Identify which cell holds the provided text, then report its (x, y) central coordinate. 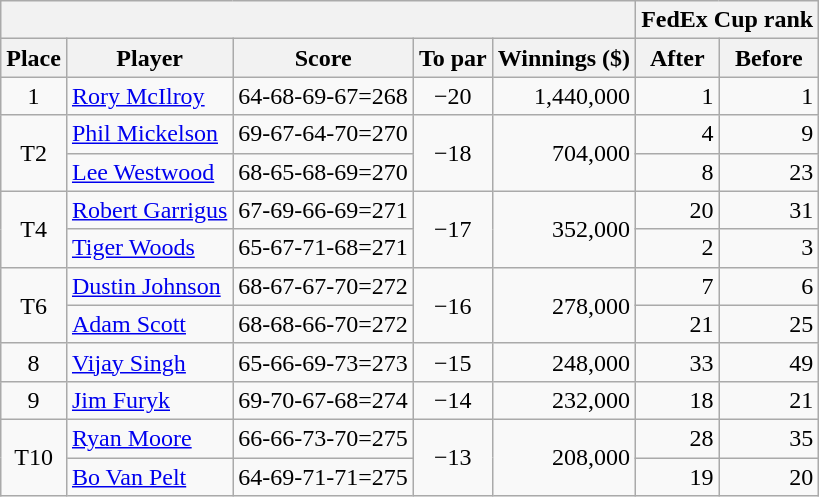
Before (769, 58)
Adam Scott (149, 324)
Winnings ($) (564, 58)
To par (452, 58)
Phil Mickelson (149, 134)
1,440,000 (564, 96)
−13 (452, 457)
−20 (452, 96)
18 (678, 400)
68-68-66-70=272 (324, 324)
2 (678, 248)
35 (769, 438)
4 (678, 134)
Ryan Moore (149, 438)
6 (769, 286)
−16 (452, 305)
232,000 (564, 400)
T6 (34, 305)
68-65-68-69=270 (324, 172)
278,000 (564, 305)
248,000 (564, 362)
208,000 (564, 457)
Player (149, 58)
FedEx Cup rank (728, 20)
Robert Garrigus (149, 210)
−15 (452, 362)
66-66-73-70=275 (324, 438)
Tiger Woods (149, 248)
65-67-71-68=271 (324, 248)
68-67-67-70=272 (324, 286)
Jim Furyk (149, 400)
T2 (34, 153)
65-66-69-73=273 (324, 362)
704,000 (564, 153)
7 (678, 286)
19 (678, 477)
T4 (34, 229)
Score (324, 58)
Lee Westwood (149, 172)
−17 (452, 229)
After (678, 58)
T10 (34, 457)
3 (769, 248)
64-68-69-67=268 (324, 96)
69-70-67-68=274 (324, 400)
69-67-64-70=270 (324, 134)
25 (769, 324)
31 (769, 210)
Bo Van Pelt (149, 477)
49 (769, 362)
Place (34, 58)
−18 (452, 153)
28 (678, 438)
Rory McIlroy (149, 96)
Vijay Singh (149, 362)
Dustin Johnson (149, 286)
23 (769, 172)
33 (678, 362)
64-69-71-71=275 (324, 477)
−14 (452, 400)
352,000 (564, 229)
67-69-66-69=271 (324, 210)
